Search for the cell housing the specified text and yield its [X, Y] center coordinate. 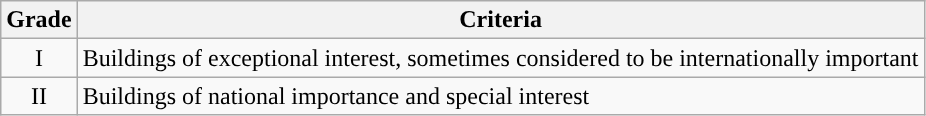
Grade [39, 20]
Buildings of national importance and special interest [500, 96]
II [39, 96]
Buildings of exceptional interest, sometimes considered to be internationally important [500, 58]
Criteria [500, 20]
I [39, 58]
